Output the (X, Y) coordinate of the center of the cell containing the given text.  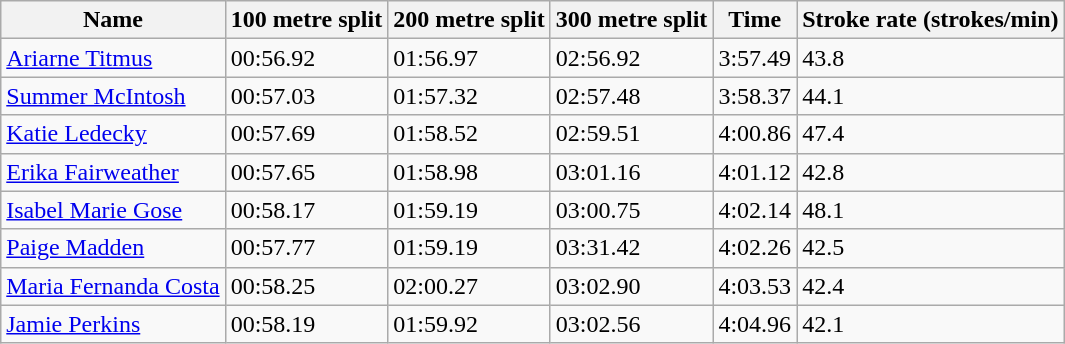
Summer McIntosh (113, 96)
02:59.51 (632, 134)
00:57.65 (306, 172)
48.1 (930, 210)
42.1 (930, 324)
00:57.69 (306, 134)
Name (113, 20)
Paige Madden (113, 248)
300 metre split (632, 20)
Maria Fernanda Costa (113, 286)
4:02.14 (755, 210)
44.1 (930, 96)
Ariarne Titmus (113, 58)
01:57.32 (470, 96)
02:56.92 (632, 58)
Katie Ledecky (113, 134)
42.5 (930, 248)
3:58.37 (755, 96)
00:56.92 (306, 58)
03:31.42 (632, 248)
200 metre split (470, 20)
03:02.56 (632, 324)
03:02.90 (632, 286)
47.4 (930, 134)
Jamie Perkins (113, 324)
3:57.49 (755, 58)
Stroke rate (strokes/min) (930, 20)
42.8 (930, 172)
100 metre split (306, 20)
4:00.86 (755, 134)
01:59.92 (470, 324)
01:58.52 (470, 134)
03:01.16 (632, 172)
42.4 (930, 286)
00:58.19 (306, 324)
Isabel Marie Gose (113, 210)
03:00.75 (632, 210)
43.8 (930, 58)
4:02.26 (755, 248)
02:00.27 (470, 286)
00:58.25 (306, 286)
01:56.97 (470, 58)
Erika Fairweather (113, 172)
4:03.53 (755, 286)
00:57.03 (306, 96)
01:58.98 (470, 172)
Time (755, 20)
4:01.12 (755, 172)
00:57.77 (306, 248)
4:04.96 (755, 324)
02:57.48 (632, 96)
00:58.17 (306, 210)
